Return (X, Y) of the center of cell containing provided text 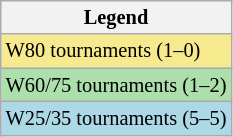
W60/75 tournaments (1–2) (116, 85)
W25/35 tournaments (5–5) (116, 118)
Legend (116, 17)
W80 tournaments (1–0) (116, 51)
